Scan for the cell matching the given text and deliver its (x, y) coordinate at center. 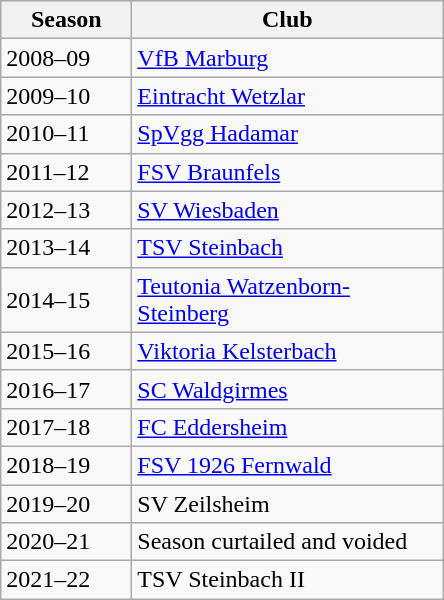
SV Zeilsheim (288, 503)
TSV Steinbach (288, 248)
2009–10 (66, 96)
Club (288, 20)
2020–21 (66, 542)
2016–17 (66, 389)
FC Eddersheim (288, 427)
2013–14 (66, 248)
SV Wiesbaden (288, 210)
2012–13 (66, 210)
Eintracht Wetzlar (288, 96)
2008–09 (66, 58)
Viktoria Kelsterbach (288, 351)
2019–20 (66, 503)
2017–18 (66, 427)
2011–12 (66, 172)
SC Waldgirmes (288, 389)
TSV Steinbach II (288, 580)
SpVgg Hadamar (288, 134)
Season curtailed and voided (288, 542)
VfB Marburg (288, 58)
2018–19 (66, 465)
2015–16 (66, 351)
Season (66, 20)
Teutonia Watzenborn-Steinberg (288, 300)
FSV 1926 Fernwald (288, 465)
2021–22 (66, 580)
2010–11 (66, 134)
2014–15 (66, 300)
FSV Braunfels (288, 172)
